Find where the given text appears and provide that cell's center as (x, y) coordinate. 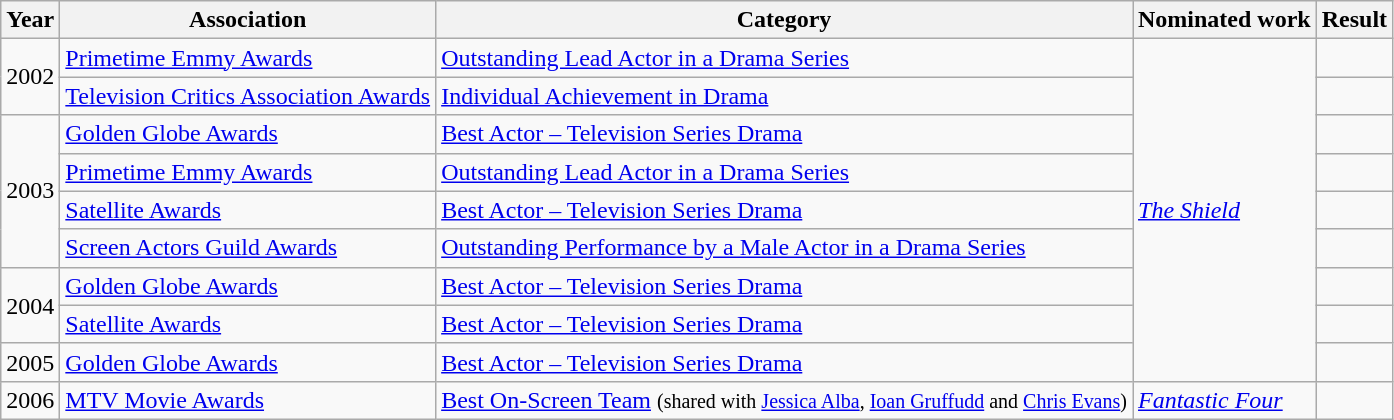
Screen Actors Guild Awards (248, 248)
Year (30, 20)
2004 (30, 305)
Television Critics Association Awards (248, 96)
Best On-Screen Team (shared with Jessica Alba, Ioan Gruffudd and Chris Evans) (784, 400)
2005 (30, 362)
Result (1354, 20)
Nominated work (1224, 20)
The Shield (1224, 210)
Individual Achievement in Drama (784, 96)
MTV Movie Awards (248, 400)
2006 (30, 400)
Association (248, 20)
Outstanding Performance by a Male Actor in a Drama Series (784, 248)
2003 (30, 191)
Fantastic Four (1224, 400)
2002 (30, 77)
Category (784, 20)
